Detect which cell encompasses the target text, then output its [X, Y] center coordinate. 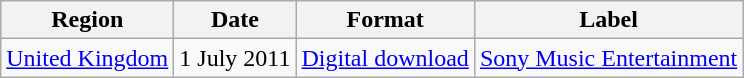
Format [385, 20]
United Kingdom [88, 58]
1 July 2011 [235, 58]
Sony Music Entertainment [608, 58]
Digital download [385, 58]
Date [235, 20]
Label [608, 20]
Region [88, 20]
